Output the [X, Y] coordinate of the center of the cell containing the given text.  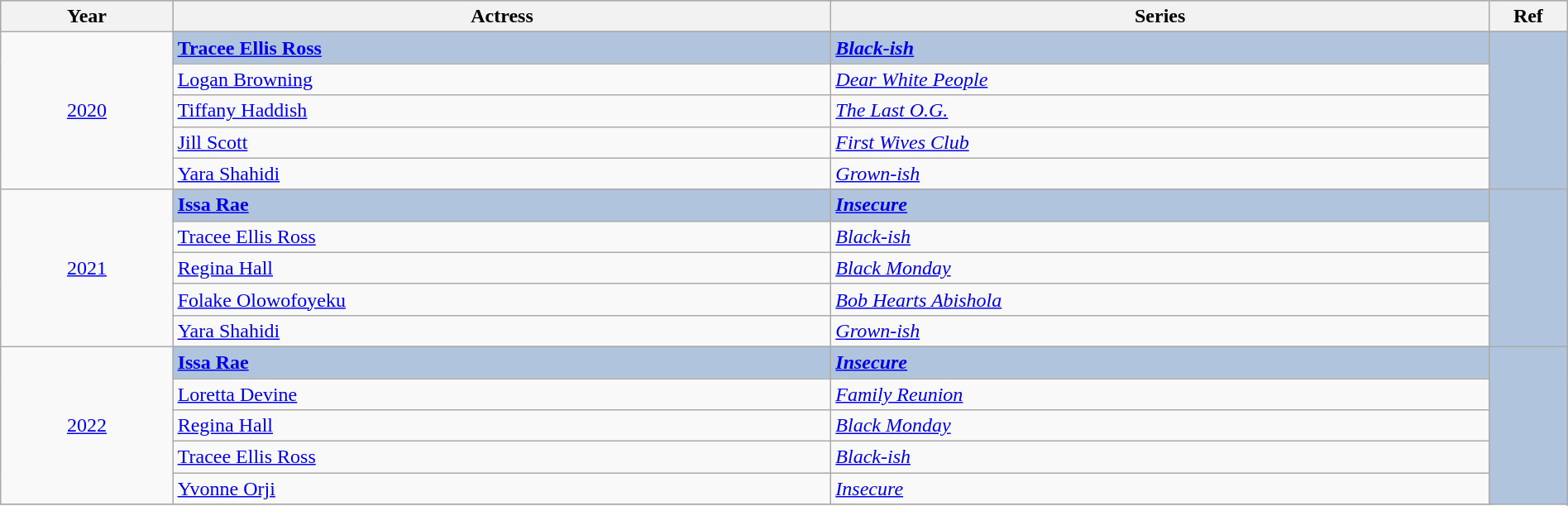
Yvonne Orji [502, 489]
Tiffany Haddish [502, 111]
Loretta Devine [502, 394]
The Last O.G. [1160, 111]
Dear White People [1160, 79]
Logan Browning [502, 79]
2022 [87, 425]
Year [87, 17]
2021 [87, 268]
Bob Hearts Abishola [1160, 299]
Series [1160, 17]
Jill Scott [502, 142]
First Wives Club [1160, 142]
2020 [87, 111]
Ref [1528, 17]
Actress [502, 17]
Family Reunion [1160, 394]
Folake Olowofoyeku [502, 299]
